Detect which cell encompasses the target text, then output its (X, Y) center coordinate. 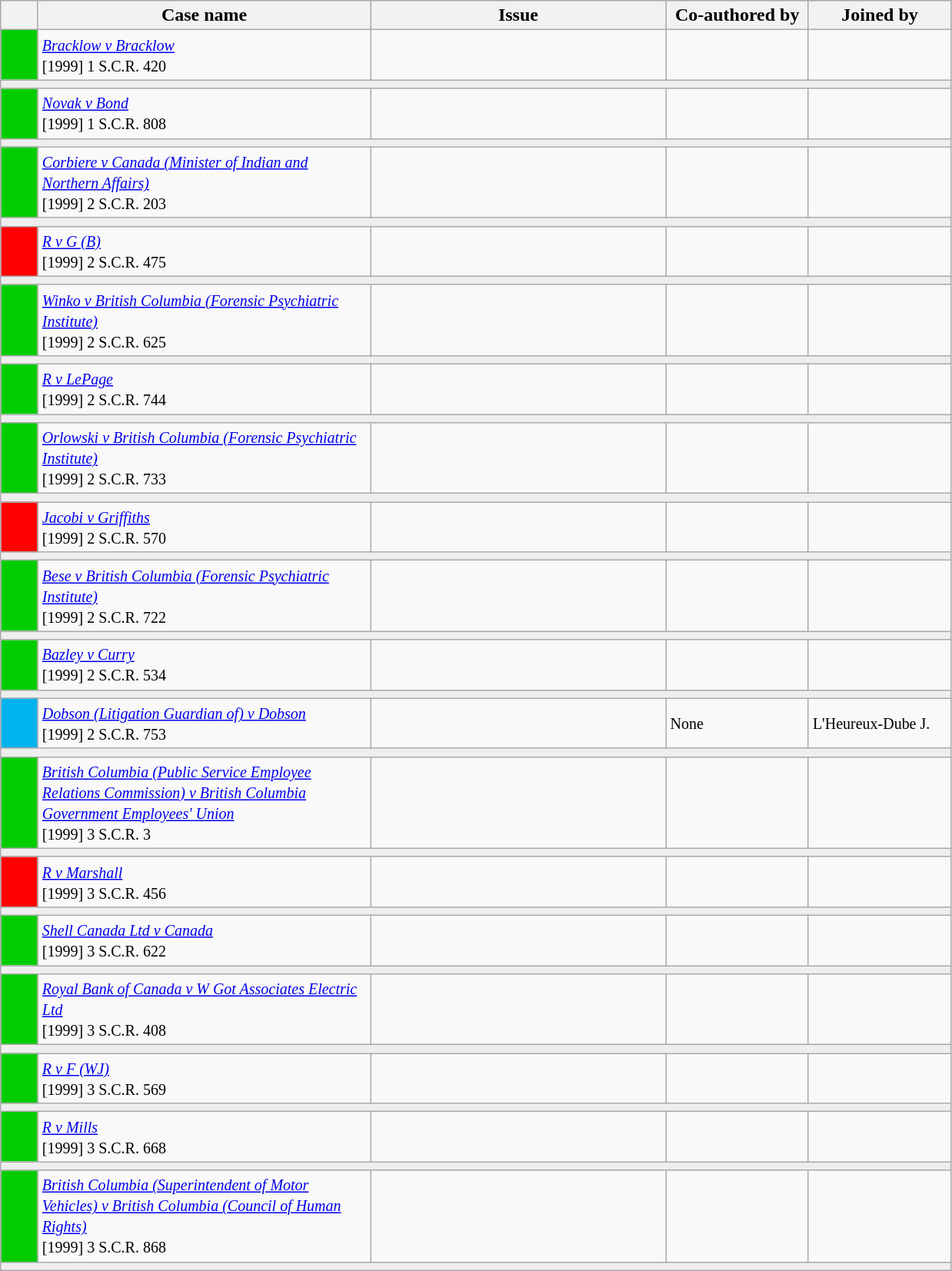
R v Marshall [1999] 3 S.C.R. 456 (205, 881)
Co-authored by (737, 15)
L'Heureux-Dube J. (880, 723)
R v G (B) [1999] 2 S.C.R. 475 (205, 251)
Orlowski v British Columbia (Forensic Psychiatric Institute) [1999] 2 S.C.R. 733 (205, 458)
British Columbia (Superintendent of Motor Vehicles) v British Columbia (Council of Human Rights)[1999] 3 S.C.R. 868 (205, 1216)
Novak v Bond [1999] 1 S.C.R. 808 (205, 114)
Jacobi v Griffiths [1999] 2 S.C.R. 570 (205, 527)
Dobson (Litigation Guardian of) v Dobson [1999] 2 S.C.R. 753 (205, 723)
Royal Bank of Canada v W Got Associates Electric Ltd [1999] 3 S.C.R. 408 (205, 1010)
R v F (WJ) [1999] 3 S.C.R. 569 (205, 1078)
Issue (518, 15)
R v LePage [1999] 2 S.C.R. 744 (205, 389)
Shell Canada Ltd v Canada [1999] 3 S.C.R. 622 (205, 940)
Bese v British Columbia (Forensic Psychiatric Institute) [1999] 2 S.C.R. 722 (205, 596)
Corbiere v Canada (Minister of Indian and Northern Affairs) [1999] 2 S.C.R. 203 (205, 182)
British Columbia (Public Service Employee Relations Commission) v British Columbia Government Employees' Union [1999] 3 S.C.R. 3 (205, 803)
R v Mills [1999] 3 S.C.R. 668 (205, 1136)
None (737, 723)
Case name (205, 15)
Winko v British Columbia (Forensic Psychiatric Institute)[1999] 2 S.C.R. 625 (205, 320)
Bazley v Curry [1999] 2 S.C.R. 534 (205, 664)
Bracklow v Bracklow [1999] 1 S.C.R. 420 (205, 55)
Joined by (880, 15)
